Return the [X, Y] coordinate for the center point of the cell that contains the specified text.  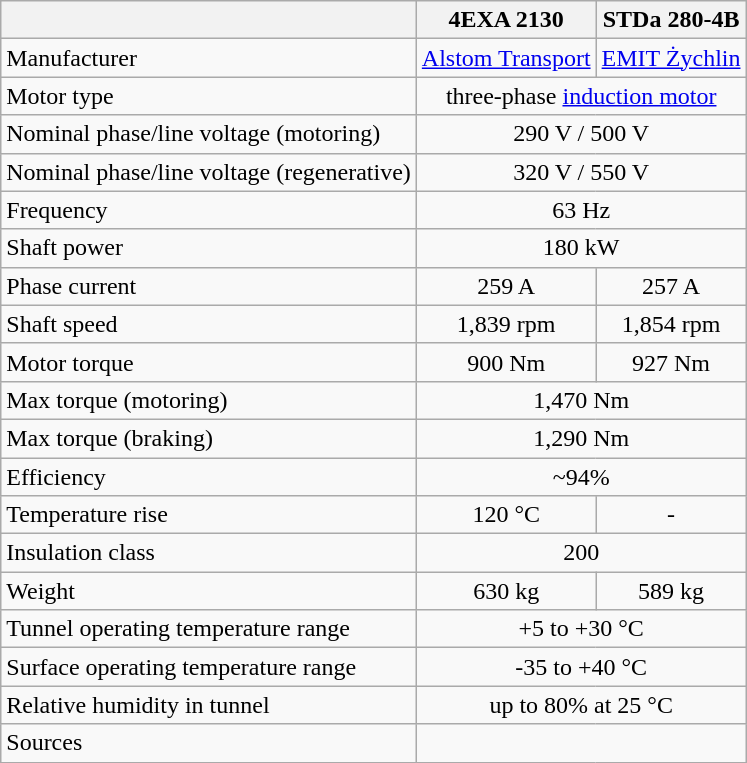
900 Nm [506, 362]
200 [581, 553]
1,854 rpm [671, 324]
4EXA 2130 [506, 20]
1,290 Nm [581, 438]
STDa 280-4B [671, 20]
Max torque (braking) [209, 438]
927 Nm [671, 362]
+5 to +30 °C [581, 629]
Shaft power [209, 248]
589 kg [671, 591]
1,470 Nm [581, 400]
~94% [581, 477]
120 °C [506, 515]
Manufacturer [209, 58]
Efficiency [209, 477]
Nominal phase/line voltage (motoring) [209, 134]
Phase current [209, 286]
630 kg [506, 591]
63 Hz [581, 210]
up to 80% at 25 °C [581, 705]
180 kW [581, 248]
320 V / 550 V [581, 172]
259 A [506, 286]
Surface operating temperature range [209, 667]
-35 to +40 °C [581, 667]
290 V / 500 V [581, 134]
Insulation class [209, 553]
Weight [209, 591]
257 A [671, 286]
Max torque (motoring) [209, 400]
Temperature rise [209, 515]
1,839 rpm [506, 324]
three-phase induction motor [581, 96]
Nominal phase/line voltage (regenerative) [209, 172]
Tunnel operating temperature range [209, 629]
EMIT Żychlin [671, 58]
Alstom Transport [506, 58]
- [671, 515]
Motor type [209, 96]
Frequency [209, 210]
Sources [209, 743]
Shaft speed [209, 324]
Relative humidity in tunnel [209, 705]
Motor torque [209, 362]
